Provide the (x, y) coordinate of the cell's center where the given text is located.  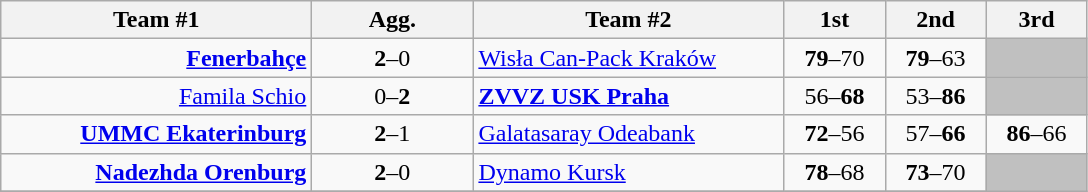
Team #2 (628, 20)
Galatasaray Odeabank (628, 134)
78–68 (834, 172)
Dynamo Kursk (628, 172)
86–66 (1036, 134)
57–66 (936, 134)
73–70 (936, 172)
Wisła Can-Pack Kraków (628, 58)
UMMC Ekaterinburg (156, 134)
ZVVZ USK Praha (628, 96)
Famila Schio (156, 96)
79–70 (834, 58)
Agg. (392, 20)
Fenerbahçe (156, 58)
72–56 (834, 134)
Nadezhda Orenburg (156, 172)
56–68 (834, 96)
53–86 (936, 96)
3rd (1036, 20)
2nd (936, 20)
1st (834, 20)
2–1 (392, 134)
79–63 (936, 58)
Team #1 (156, 20)
0–2 (392, 96)
